Identify which cell holds the provided text, then report its (X, Y) central coordinate. 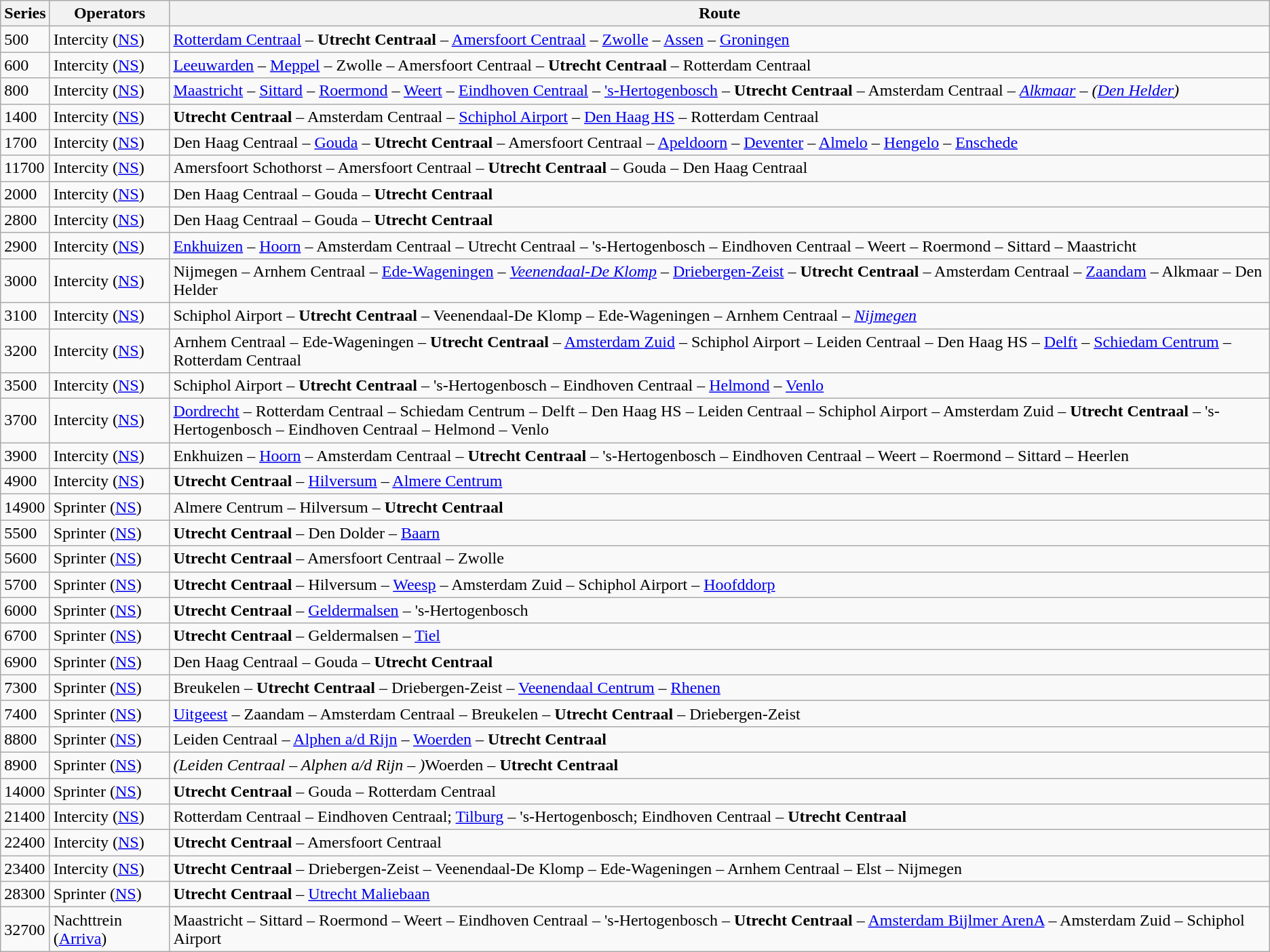
Utrecht Centraal – Amsterdam Centraal – Schiphol Airport – Den Haag HS – Rotterdam Centraal (719, 117)
Utrecht Centraal – Hilversum – Weesp – Amsterdam Zuid – Schiphol Airport – Hoofddorp (719, 584)
Almere Centrum – Hilversum – Utrecht Centraal (719, 507)
Enkhuizen – Hoorn – Amsterdam Centraal – Utrecht Centraal – 's-Hertogenbosch – Eindhoven Centraal – Weert – Roermond – Sittard – Heerlen (719, 456)
14900 (25, 507)
Utrecht Centraal – Amersfoort Centraal (719, 843)
Nachttrein (Arriva) (110, 929)
32700 (25, 929)
Rotterdam Centraal – Utrecht Centraal – Amersfoort Centraal – Zwolle – Assen – Groningen (719, 39)
2900 (25, 245)
Route (719, 14)
Uitgeest – Zaandam – Amsterdam Centraal – Breukelen – Utrecht Centraal – Driebergen-Zeist (719, 713)
Leiden Centraal – Alphen a/d Rijn – Woerden – Utrecht Centraal (719, 739)
6700 (25, 636)
Utrecht Centraal – Utrecht Maliebaan (719, 894)
5700 (25, 584)
Utrecht Centraal – Geldermalsen – 's-Hertogenbosch (719, 610)
21400 (25, 817)
Utrecht Centraal – Hilversum – Almere Centrum (719, 481)
2000 (25, 194)
800 (25, 91)
Schiphol Airport – Utrecht Centraal – 's-Hertogenbosch – Eindhoven Centraal – Helmond – Venlo (719, 386)
Schiphol Airport – Utrecht Centraal – Veenendaal-De Klomp – Ede-Wageningen – Arnhem Centraal – Nijmegen (719, 315)
22400 (25, 843)
5600 (25, 559)
2800 (25, 220)
(Leiden Centraal – Alphen a/d Rijn – )Woerden – Utrecht Centraal (719, 765)
Utrecht Centraal – Gouda – Rotterdam Centraal (719, 791)
3200 (25, 350)
Utrecht Centraal – Den Dolder – Baarn (719, 533)
6900 (25, 662)
Utrecht Centraal – Geldermalsen – Tiel (719, 636)
Utrecht Centraal – Amersfoort Centraal – Zwolle (719, 559)
3500 (25, 386)
8900 (25, 765)
3900 (25, 456)
11700 (25, 168)
Leeuwarden – Meppel – Zwolle – Amersfoort Centraal – Utrecht Centraal – Rotterdam Centraal (719, 65)
Operators (110, 14)
Amersfoort Schothorst – Amersfoort Centraal – Utrecht Centraal – Gouda – Den Haag Centraal (719, 168)
Breukelen – Utrecht Centraal – Driebergen-Zeist – Veenendaal Centrum – Rhenen (719, 688)
500 (25, 39)
7400 (25, 713)
Den Haag Centraal – Gouda – Utrecht Centraal – Amersfoort Centraal – Apeldoorn – Deventer – Almelo – Hengelo – Enschede (719, 142)
1400 (25, 117)
3700 (25, 420)
7300 (25, 688)
8800 (25, 739)
23400 (25, 869)
3000 (25, 281)
3100 (25, 315)
14000 (25, 791)
Series (25, 14)
600 (25, 65)
Utrecht Centraal – Driebergen-Zeist – Veenendaal-De Klomp – Ede-Wageningen – Arnhem Centraal – Elst – Nijmegen (719, 869)
1700 (25, 142)
6000 (25, 610)
4900 (25, 481)
28300 (25, 894)
Enkhuizen – Hoorn – Amsterdam Centraal – Utrecht Centraal – 's-Hertogenbosch – Eindhoven Centraal – Weert – Roermond – Sittard – Maastricht (719, 245)
Rotterdam Centraal – Eindhoven Centraal; Tilburg – 's-Hertogenbosch; Eindhoven Centraal – Utrecht Centraal (719, 817)
5500 (25, 533)
Maastricht – Sittard – Roermond – Weert – Eindhoven Centraal – 's-Hertogenbosch – Utrecht Centraal – Amsterdam Centraal – Alkmaar – (Den Helder) (719, 91)
